Scan for the cell matching the given text and deliver its (x, y) coordinate at center. 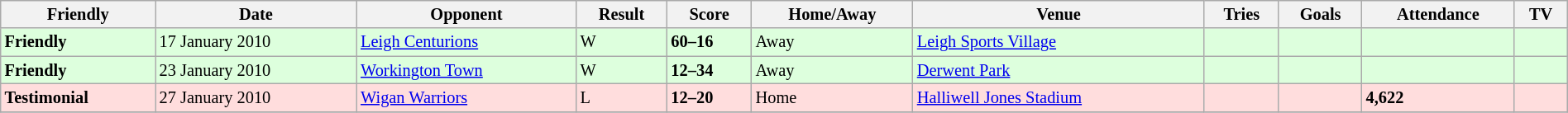
Attendance (1438, 14)
Result (622, 14)
Score (710, 14)
Home (832, 97)
Derwent Park (1059, 70)
Wigan Warriors (466, 97)
60–16 (710, 42)
Leigh Sports Village (1059, 42)
Date (256, 14)
17 January 2010 (256, 42)
L (622, 97)
Venue (1059, 14)
23 January 2010 (256, 70)
12–20 (710, 97)
Halliwell Jones Stadium (1059, 97)
27 January 2010 (256, 97)
Tries (1241, 14)
4,622 (1438, 97)
Testimonial (78, 97)
12–34 (710, 70)
Home/Away (832, 14)
TV (1541, 14)
Goals (1320, 14)
Opponent (466, 14)
Leigh Centurions (466, 42)
Workington Town (466, 70)
